Capture the cell that displays the provided text and extract its (X, Y) central coordinate. 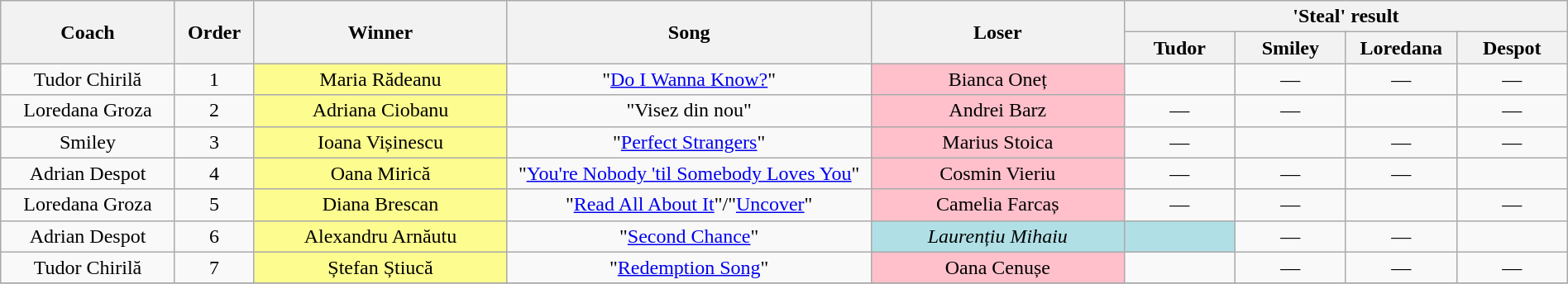
Order (214, 32)
"Visez din nou" (689, 111)
6 (214, 236)
"Read All About It"/"Uncover" (689, 205)
1 (214, 79)
Ștefan Știucă (380, 267)
Adriana Ciobanu (380, 111)
"Perfect Strangers" (689, 142)
4 (214, 173)
Diana Brescan (380, 205)
Oana Cenușe (997, 267)
2 (214, 111)
Winner (380, 32)
"You're Nobody 'til Somebody Loves You" (689, 173)
'Steal' result (1346, 17)
Song (689, 32)
Despot (1512, 48)
Bianca Oneț (997, 79)
5 (214, 205)
Loredana (1401, 48)
Loser (997, 32)
Ioana Vișinescu (380, 142)
3 (214, 142)
Tudor (1179, 48)
7 (214, 267)
Oana Mirică (380, 173)
Cosmin Vieriu (997, 173)
"Redemption Song" (689, 267)
"Do I Wanna Know?" (689, 79)
Alexandru Arnăutu (380, 236)
Coach (88, 32)
Andrei Barz (997, 111)
Marius Stoica (997, 142)
Maria Rădeanu (380, 79)
Laurențiu Mihaiu (997, 236)
Camelia Farcaș (997, 205)
"Second Chance" (689, 236)
